Pinpoint the cell where the given text exists, returning its [X, Y] midpoint coordinate. 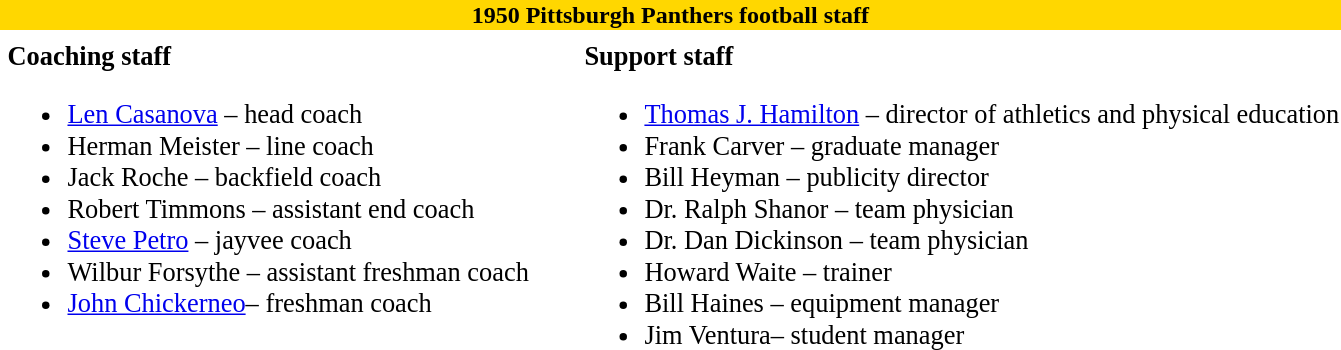
1950 Pittsburgh Panthers football staff [670, 15]
